Locate the cell with the specified text and output its (X, Y) center coordinate. 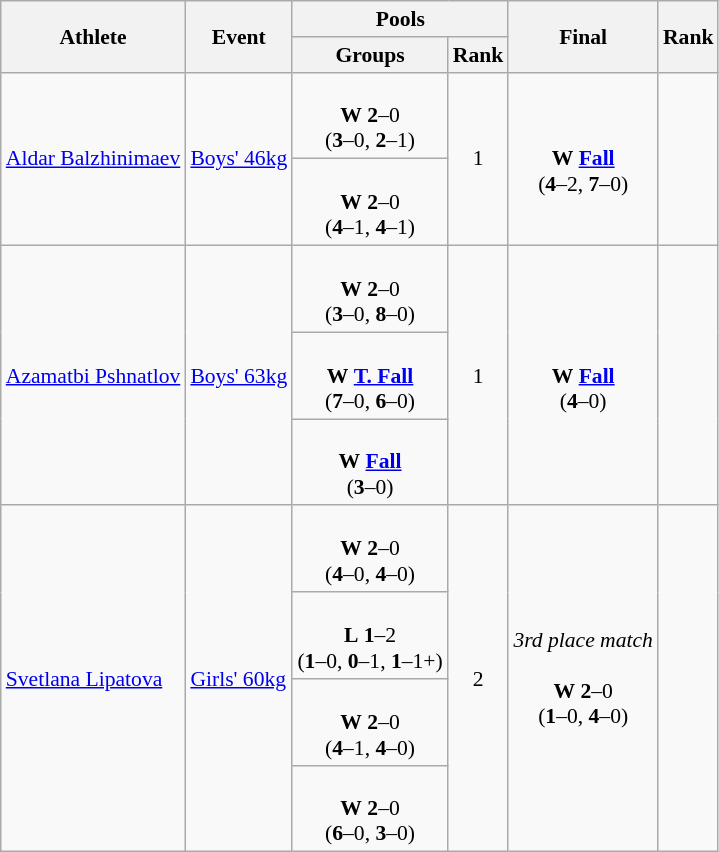
L 1–2(1–0, 0–1, 1–1+) (370, 636)
W 2–0(6–0, 3–0) (370, 808)
W 2–0(4–0, 4–0) (370, 550)
W 2–0(3–0, 2–1) (370, 116)
W 2–0(3–0, 8–0) (370, 290)
Boys' 63kg (238, 376)
Svetlana Lipatova (94, 679)
Athlete (94, 36)
2 (478, 679)
W Fall(3–0) (370, 462)
W T. Fall(7–0, 6–0) (370, 376)
Boys' 46kg (238, 158)
W Fall(4–2, 7–0) (583, 158)
Groups (370, 55)
Pools (400, 19)
Girls' 60kg (238, 679)
W 2–0(4–1, 4–1) (370, 202)
W Fall(4–0) (583, 376)
Aldar Balzhinimaev (94, 158)
W 2–0(4–1, 4–0) (370, 722)
Event (238, 36)
Azamatbi Pshnatlov (94, 376)
3rd place matchW 2–0(1–0, 4–0) (583, 679)
Final (583, 36)
